Capture the cell that displays the provided text and extract its (X, Y) central coordinate. 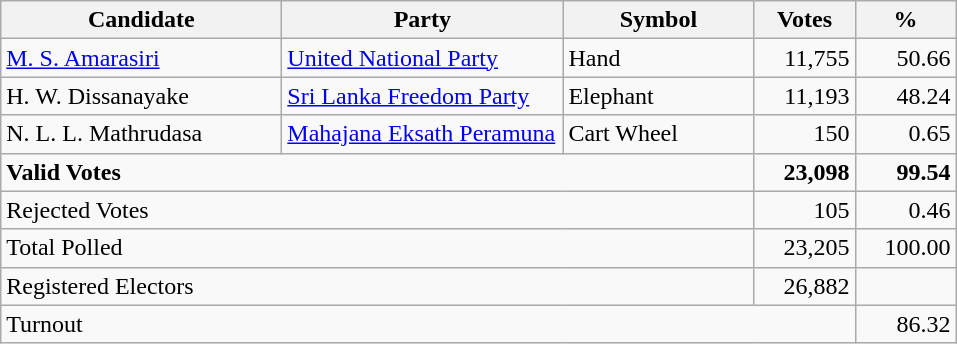
N. L. L. Mathrudasa (142, 134)
Sri Lanka Freedom Party (422, 96)
United National Party (422, 58)
Votes (804, 20)
Rejected Votes (378, 210)
0.46 (906, 210)
H. W. Dissanayake (142, 96)
23,205 (804, 248)
Party (422, 20)
Candidate (142, 20)
50.66 (906, 58)
Mahajana Eksath Peramuna (422, 134)
Cart Wheel (658, 134)
11,755 (804, 58)
Elephant (658, 96)
Valid Votes (378, 172)
150 (804, 134)
Total Polled (378, 248)
48.24 (906, 96)
11,193 (804, 96)
Registered Electors (378, 286)
M. S. Amarasiri (142, 58)
99.54 (906, 172)
105 (804, 210)
Turnout (428, 324)
% (906, 20)
23,098 (804, 172)
86.32 (906, 324)
Hand (658, 58)
0.65 (906, 134)
Symbol (658, 20)
100.00 (906, 248)
26,882 (804, 286)
